Identify which cell holds the provided text, then report its (X, Y) central coordinate. 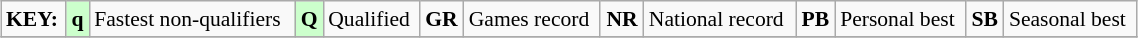
Qualified (371, 19)
PB (816, 19)
NR (622, 19)
Games record (532, 19)
GR (442, 19)
KEY: (34, 19)
Seasonal best (1070, 19)
Q (309, 19)
Personal best (900, 19)
SB (985, 19)
q (78, 19)
Fastest non-qualifiers (192, 19)
National record (720, 19)
